Return the [x, y] coordinate for the center point of the cell that contains the specified text.  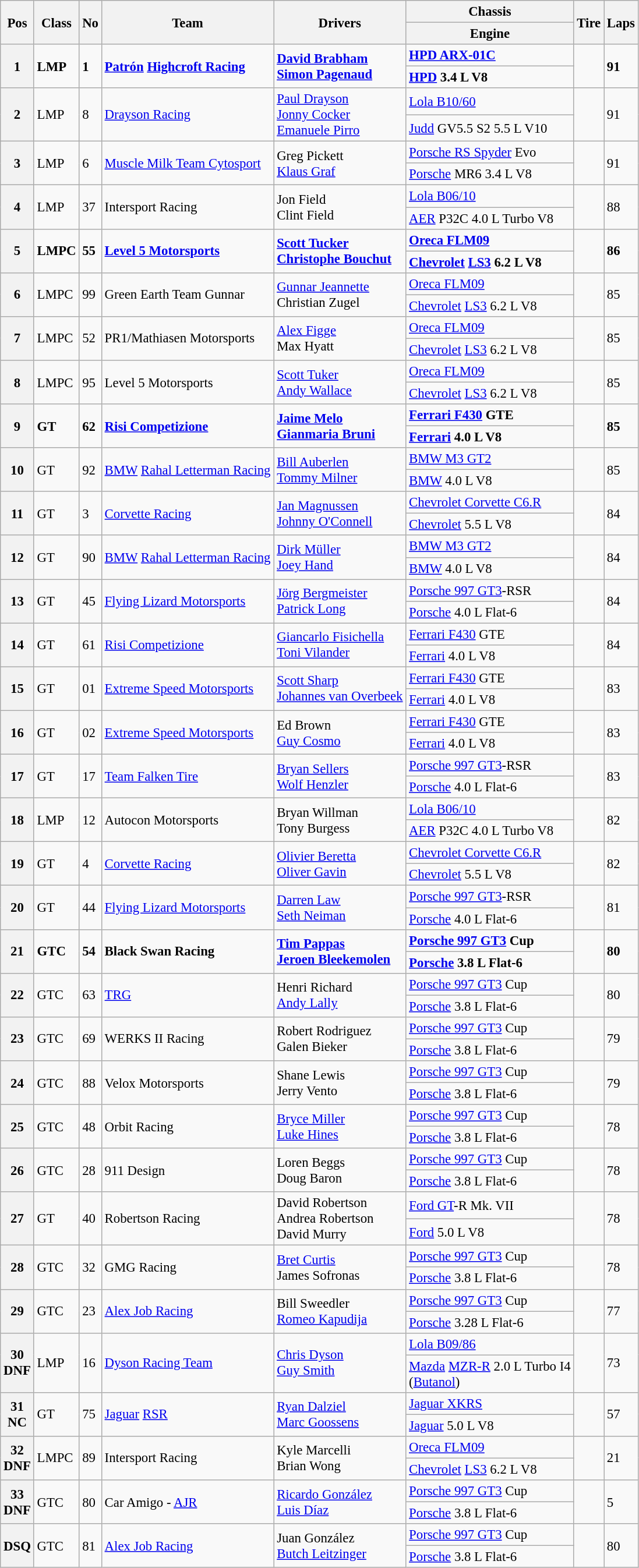
Car Amigo - AJR [188, 1502]
Dyson Racing Team [188, 1362]
32 [90, 1267]
62 [90, 426]
Team Falken Tire [188, 777]
Porsche 3.28 L Flat-6 [490, 1322]
Bill Sweedler Romeo Kapudija [340, 1311]
14 [17, 645]
30DNF [17, 1362]
911 Design [188, 1170]
WERKS II Racing [188, 1039]
40 [90, 1219]
Ricardo González Luis Díaz [340, 1502]
90 [90, 558]
Lola B10/60 [490, 101]
Black Swan Racing [188, 951]
Lola B09/86 [490, 1344]
DSQ [17, 1545]
29 [17, 1311]
Gunnar Jeannette Christian Zugel [340, 295]
18 [17, 820]
Jon Field Clint Field [340, 207]
Scott Tucker Christophe Bouchut [340, 250]
Velox Motorsports [188, 1083]
25 [17, 1126]
31NC [17, 1415]
Jaguar 5.0 L V8 [490, 1425]
GMG Racing [188, 1267]
45 [90, 601]
63 [90, 994]
Jaguar RSR [188, 1415]
Giancarlo Fisichella Toni Vilander [340, 645]
Paul Drayson Jonny Cocker Emanuele Pirro [340, 115]
9 [17, 426]
19 [17, 864]
22 [17, 994]
77 [621, 1311]
No [90, 22]
Drivers [340, 22]
26 [17, 1170]
Drayson Racing [188, 115]
89 [90, 1458]
Jan Magnussen Johnny O'Connell [340, 514]
27 [17, 1219]
01 [90, 688]
Henri Richard Andy Lally [340, 994]
Laps [621, 22]
Jaime Melo Gianmaria Bruni [340, 426]
24 [17, 1083]
Scott Sharp Johannes van Overbeek [340, 688]
33DNF [17, 1502]
92 [90, 469]
73 [621, 1362]
52 [90, 339]
Alex Figge Max Hyatt [340, 339]
86 [621, 250]
32DNF [17, 1458]
69 [90, 1039]
Juan González Butch Leitzinger [340, 1545]
Bryan Willman Tony Burgess [340, 820]
10 [17, 469]
Autocon Motorsports [188, 820]
Robert Rodriguez Galen Bieker [340, 1039]
55 [90, 250]
37 [90, 207]
Bill Auberlen Tommy Milner [340, 469]
Green Earth Team Gunnar [188, 295]
Shane Lewis Jerry Vento [340, 1083]
Jörg Bergmeister Patrick Long [340, 601]
20 [17, 907]
Greg Pickett Klaus Graf [340, 163]
Olivier Beretta Oliver Gavin [340, 864]
54 [90, 951]
48 [90, 1126]
Pos [17, 22]
44 [90, 907]
Orbit Racing [188, 1126]
57 [621, 1415]
7 [17, 339]
11 [17, 514]
02 [90, 732]
Bryan Sellers Wolf Henzler [340, 777]
Chris Dyson Guy Smith [340, 1362]
Ryan Dalziel Marc Goossens [340, 1415]
Robertson Racing [188, 1219]
Muscle Milk Team Cytosport [188, 163]
HPD 3.4 L V8 [490, 77]
Ford GT-R Mk. VII [490, 1205]
Jaguar XKRS [490, 1404]
Tim Pappas Jeroen Bleekemolen [340, 951]
Chassis [490, 12]
Team [188, 22]
Porsche MR6 3.4 L V8 [490, 174]
95 [90, 382]
PR1/Mathiasen Motorsports [188, 339]
Mazda MZR-R 2.0 L Turbo I4(Butanol) [490, 1374]
Tire [589, 22]
David Brabham Simon Pagenaud [340, 66]
Porsche RS Spyder Evo [490, 153]
Loren Beggs Doug Baron [340, 1170]
HPD ARX-01C [490, 55]
Kyle Marcelli Brian Wong [340, 1458]
TRG [188, 994]
Class [57, 22]
Dirk Müller Joey Hand [340, 558]
Ford 5.0 L V8 [490, 1232]
2 [17, 115]
Scott Tuker Andy Wallace [340, 382]
75 [90, 1415]
99 [90, 295]
61 [90, 645]
Ed Brown Guy Cosmo [340, 732]
Engine [490, 34]
Judd GV5.5 S2 5.5 L V10 [490, 128]
Bryce Miller Luke Hines [340, 1126]
Bret Curtis James Sofronas [340, 1267]
Darren Law Seth Neiman [340, 907]
15 [17, 688]
David Robertson Andrea Robertson David Murry [340, 1219]
13 [17, 601]
Patrón Highcroft Racing [188, 66]
